Detect which cell encompasses the target text, then output its [X, Y] center coordinate. 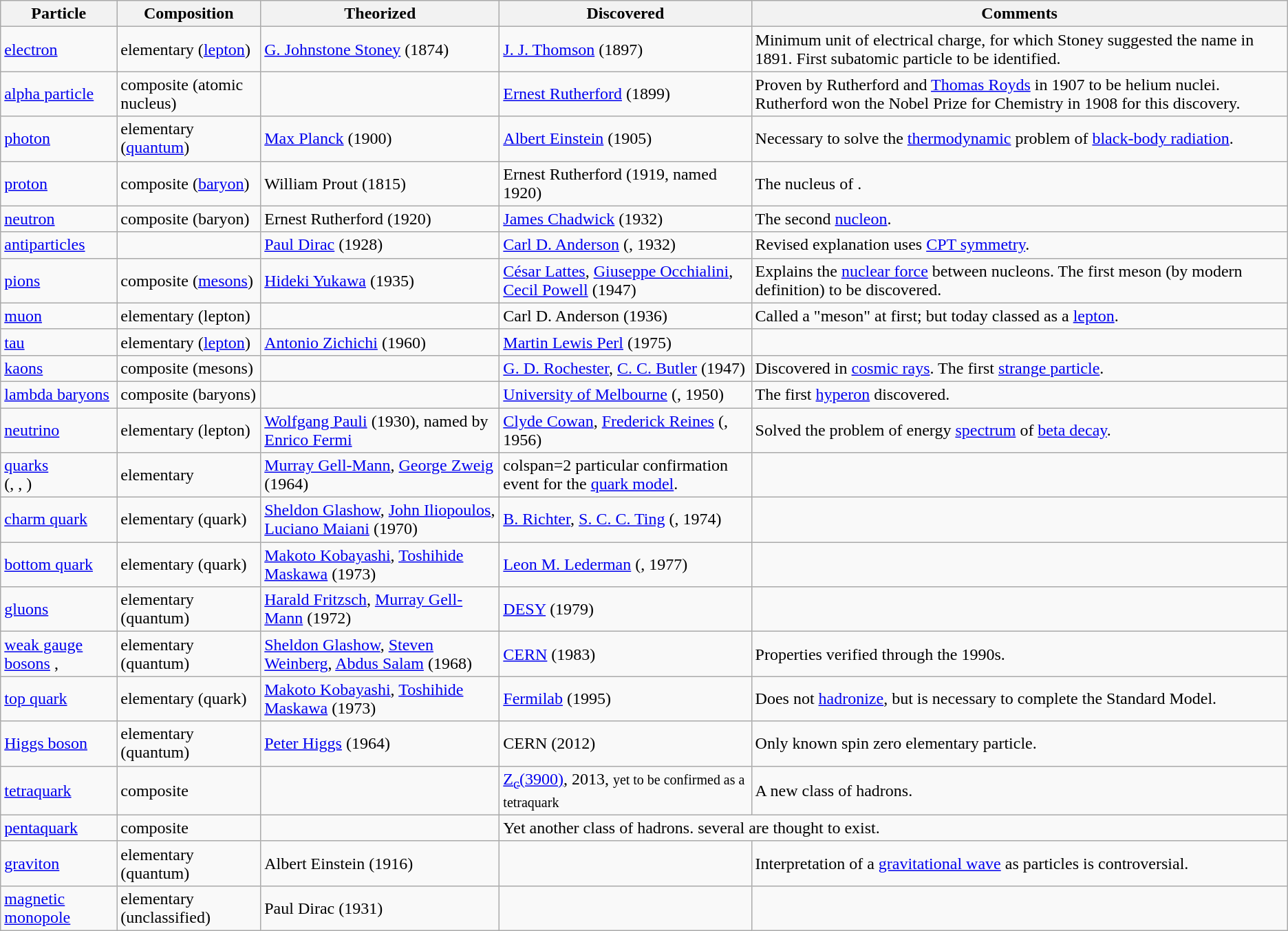
lambda baryons [59, 394]
Ernest Rutherford (1920) [380, 219]
J. J. Thomson (1897) [625, 50]
Explains the nuclear force between nucleons. The first meson (by modern definition) to be discovered. [1020, 281]
Only known spin zero elementary particle. [1020, 743]
Comments [1020, 14]
G. D. Rochester, C. C. Butler (1947) [625, 368]
A new class of hadrons. [1020, 790]
G. Johnstone Stoney (1874) [380, 50]
pions [59, 281]
CERN (2012) [625, 743]
Does not hadronize, but is necessary to complete the Standard Model. [1020, 699]
Yet another class of hadrons. several are thought to exist. [893, 828]
Hideki Yukawa (1935) [380, 281]
Murray Gell-Mann, George Zweig (1964) [380, 475]
DESY (1979) [625, 610]
The second nucleon. [1020, 219]
Martin Lewis Perl (1975) [625, 342]
Zc(3900), 2013, yet to be confirmed as a tetraquark [625, 790]
neutrino [59, 429]
tetraquark [59, 790]
pentaquark [59, 828]
Carl D. Anderson (, 1932) [625, 245]
elementary (unclassified) [189, 908]
Properties verified through the 1990s. [1020, 654]
Necessary to solve the thermodynamic problem of black-body radiation. [1020, 139]
Albert Einstein (1916) [380, 863]
proton [59, 183]
bottom quark [59, 564]
photon [59, 139]
CERN (1983) [625, 654]
University of Melbourne (, 1950) [625, 394]
graviton [59, 863]
neutron [59, 219]
elementary [189, 475]
Fermilab (1995) [625, 699]
composite (baryons) [189, 394]
top quark [59, 699]
Carl D. Anderson (1936) [625, 316]
tau [59, 342]
Discovered in cosmic rays. The first strange particle. [1020, 368]
magnetic monopole [59, 908]
Sheldon Glashow, John Iliopoulos, Luciano Maiani (1970) [380, 520]
William Prout (1815) [380, 183]
Antonio Zichichi (1960) [380, 342]
Particle [59, 14]
Minimum unit of electrical charge, for which Stoney suggested the name in 1891. First subatomic particle to be identified. [1020, 50]
electron [59, 50]
Clyde Cowan, Frederick Reines (, 1956) [625, 429]
muon [59, 316]
colspan=2 particular confirmation event for the quark model. [625, 475]
Revised explanation uses CPT symmetry. [1020, 245]
Peter Higgs (1964) [380, 743]
César Lattes, Giuseppe Occhialini, Cecil Powell (1947) [625, 281]
Ernest Rutherford (1919, named 1920) [625, 183]
Sheldon Glashow, Steven Weinberg, Abdus Salam (1968) [380, 654]
antiparticles [59, 245]
Interpretation of a gravitational wave as particles is controversial. [1020, 863]
The first hyperon discovered. [1020, 394]
Called a "meson" at first; but today classed as a lepton. [1020, 316]
Paul Dirac (1931) [380, 908]
alpha particle [59, 94]
quarks(, , ) [59, 475]
Ernest Rutherford (1899) [625, 94]
Proven by Rutherford and Thomas Royds in 1907 to be helium nuclei. Rutherford won the Nobel Prize for Chemistry in 1908 for this discovery. [1020, 94]
charm quark [59, 520]
gluons [59, 610]
Albert Einstein (1905) [625, 139]
weak gauge bosons , [59, 654]
Harald Fritzsch, Murray Gell-Mann (1972) [380, 610]
Composition [189, 14]
B. Richter, S. C. C. Ting (, 1974) [625, 520]
Leon M. Lederman (, 1977) [625, 564]
kaons [59, 368]
Wolfgang Pauli (1930), named by Enrico Fermi [380, 429]
James Chadwick (1932) [625, 219]
Discovered [625, 14]
The nucleus of . [1020, 183]
Higgs boson [59, 743]
Max Planck (1900) [380, 139]
Paul Dirac (1928) [380, 245]
Solved the problem of energy spectrum of beta decay. [1020, 429]
Theorized [380, 14]
composite (atomic nucleus) [189, 94]
